From the cell containing the given text, extract its center point as (x, y) coordinate. 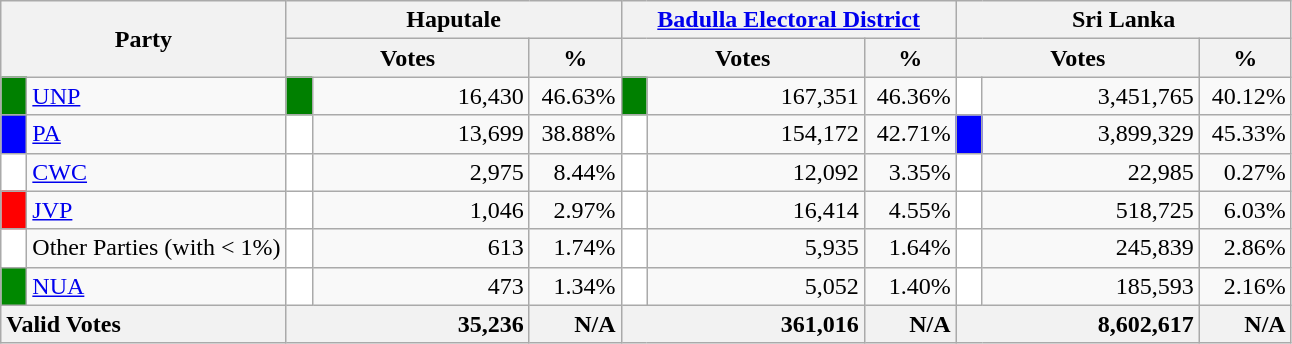
22,985 (1090, 172)
PA (156, 134)
CWC (156, 172)
Other Parties (with < 1%) (156, 248)
45.33% (1245, 134)
185,593 (1090, 286)
Badulla Electoral District (788, 20)
38.88% (575, 134)
154,172 (756, 134)
JVP (156, 210)
1,046 (420, 210)
UNP (156, 96)
8.44% (575, 172)
1.64% (910, 248)
6.03% (1245, 210)
5,052 (756, 286)
16,414 (756, 210)
1.40% (910, 286)
518,725 (1090, 210)
1.74% (575, 248)
13,699 (420, 134)
Valid Votes (144, 324)
42.71% (910, 134)
Haputale (454, 20)
167,351 (756, 96)
46.36% (910, 96)
361,016 (742, 324)
5,935 (756, 248)
46.63% (575, 96)
8,602,617 (1078, 324)
3,899,329 (1090, 134)
35,236 (408, 324)
Sri Lanka (1124, 20)
4.55% (910, 210)
40.12% (1245, 96)
16,430 (420, 96)
NUA (156, 286)
3.35% (910, 172)
473 (420, 286)
3,451,765 (1090, 96)
245,839 (1090, 248)
2.97% (575, 210)
12,092 (756, 172)
2,975 (420, 172)
2.16% (1245, 286)
2.86% (1245, 248)
Party (144, 39)
1.34% (575, 286)
613 (420, 248)
0.27% (1245, 172)
